Provide the [x, y] coordinate of the cell's center where the given text is located.  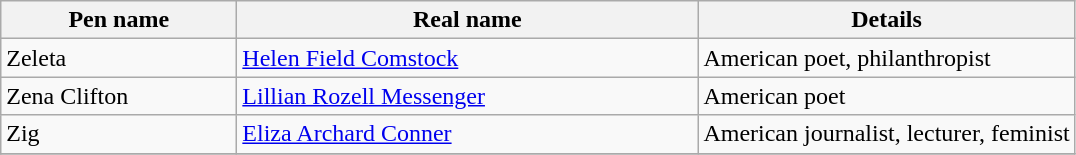
Zig [119, 134]
American poet [886, 96]
American poet, philanthropist [886, 58]
American journalist, lecturer, feminist [886, 134]
Details [886, 20]
Real name [468, 20]
Zeleta [119, 58]
Pen name [119, 20]
Helen Field Comstock [468, 58]
Lillian Rozell Messenger [468, 96]
Zena Clifton [119, 96]
Eliza Archard Conner [468, 134]
